From the cell containing the given text, extract its center point as (x, y) coordinate. 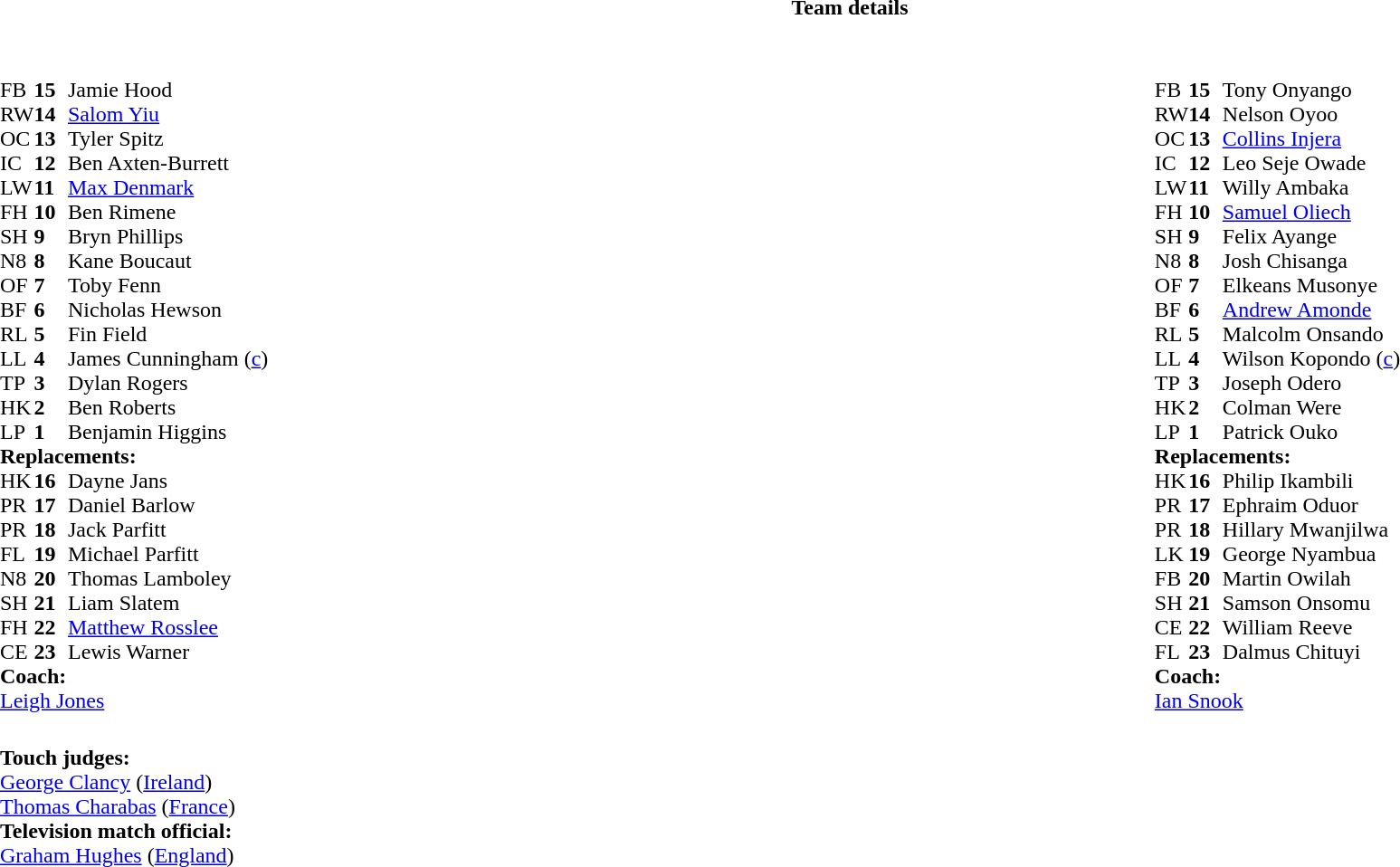
Philip Ikambili (1311, 481)
Felix Ayange (1311, 237)
Ephraim Oduor (1311, 505)
Leigh Jones (134, 700)
Dylan Rogers (168, 384)
Daniel Barlow (168, 505)
Toby Fenn (168, 286)
Lewis Warner (168, 652)
Tony Onyango (1311, 91)
George Nyambua (1311, 554)
Nicholas Hewson (168, 310)
Willy Ambaka (1311, 188)
Malcolm Onsando (1311, 335)
Ian Snook (1278, 700)
Bryn Phillips (168, 237)
Liam Slatem (168, 603)
Ben Axten-Burrett (168, 163)
Andrew Amonde (1311, 310)
Josh Chisanga (1311, 261)
Michael Parfitt (168, 554)
Leo Seje Owade (1311, 163)
Salom Yiu (168, 114)
James Cunningham (c) (168, 358)
Kane Boucaut (168, 261)
William Reeve (1311, 628)
Wilson Kopondo (c) (1311, 358)
Ben Roberts (168, 407)
Tyler Spitz (168, 139)
Dalmus Chituyi (1311, 652)
Benjamin Higgins (168, 433)
Jack Parfitt (168, 530)
Joseph Odero (1311, 384)
LK (1172, 554)
Samuel Oliech (1311, 212)
Jamie Hood (168, 91)
Martin Owilah (1311, 579)
Collins Injera (1311, 139)
Nelson Oyoo (1311, 114)
Patrick Ouko (1311, 433)
Matthew Rosslee (168, 628)
Thomas Lamboley (168, 579)
Colman Were (1311, 407)
Fin Field (168, 335)
Max Denmark (168, 188)
Samson Onsomu (1311, 603)
Dayne Jans (168, 481)
Hillary Mwanjilwa (1311, 530)
Elkeans Musonye (1311, 286)
Ben Rimene (168, 212)
